Return the (x, y) coordinate for the center point of the cell that contains the specified text.  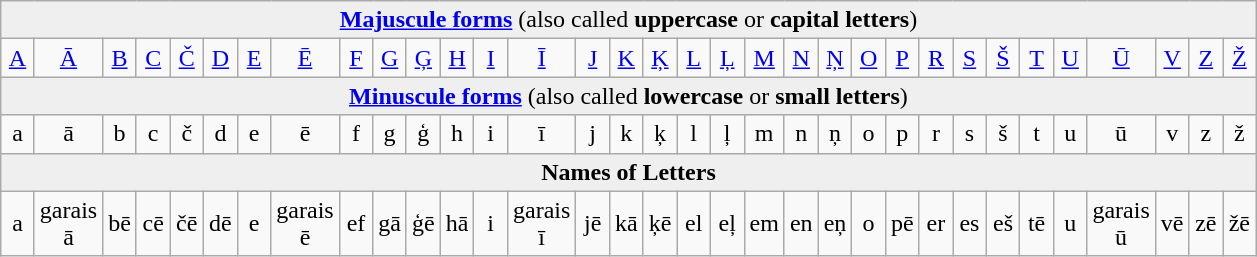
K (626, 58)
Ķ (660, 58)
c (153, 134)
U (1070, 58)
Ē (305, 58)
z (1206, 134)
Ī (541, 58)
ģē (423, 224)
garais ī (541, 224)
Ū (1121, 58)
A (18, 58)
ķ (660, 134)
p (902, 134)
ģ (423, 134)
O (869, 58)
V (1172, 58)
el (694, 224)
Ā (68, 58)
l (694, 134)
D (221, 58)
es (970, 224)
L (694, 58)
Minuscule forms (also called lowercase or small letters) (628, 96)
garais ū (1121, 224)
vē (1172, 224)
čē (187, 224)
gā (390, 224)
ļ (727, 134)
zē (1206, 224)
b (120, 134)
Names of Letters (628, 172)
jē (593, 224)
garais ā (68, 224)
ž (1240, 134)
pē (902, 224)
eš (1003, 224)
N (801, 58)
k (626, 134)
d (221, 134)
G (390, 58)
g (390, 134)
tē (1037, 224)
t (1037, 134)
H (457, 58)
f (356, 134)
eļ (727, 224)
ā (68, 134)
P (902, 58)
kā (626, 224)
ī (541, 134)
Ģ (423, 58)
E (254, 58)
S (970, 58)
ē (305, 134)
Ļ (727, 58)
C (153, 58)
er (936, 224)
š (1003, 134)
v (1172, 134)
Ž (1240, 58)
dē (221, 224)
h (457, 134)
r (936, 134)
garais ē (305, 224)
eņ (835, 224)
Č (187, 58)
č (187, 134)
hā (457, 224)
en (801, 224)
R (936, 58)
em (764, 224)
F (356, 58)
s (970, 134)
cē (153, 224)
J (593, 58)
Ņ (835, 58)
Z (1206, 58)
Majuscule forms (also called uppercase or capital letters) (628, 20)
m (764, 134)
ķē (660, 224)
bē (120, 224)
T (1037, 58)
Š (1003, 58)
žē (1240, 224)
M (764, 58)
ņ (835, 134)
ef (356, 224)
n (801, 134)
j (593, 134)
ū (1121, 134)
I (491, 58)
B (120, 58)
